Capture the cell that displays the provided text and extract its [x, y] central coordinate. 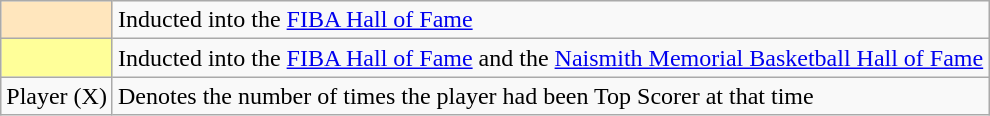
Inducted into the FIBA Hall of Fame [550, 20]
Inducted into the FIBA Hall of Fame and the Naismith Memorial Basketball Hall of Fame [550, 58]
Player (X) [57, 96]
Denotes the number of times the player had been Top Scorer at that time [550, 96]
